Detect which cell encompasses the target text, then output its [X, Y] center coordinate. 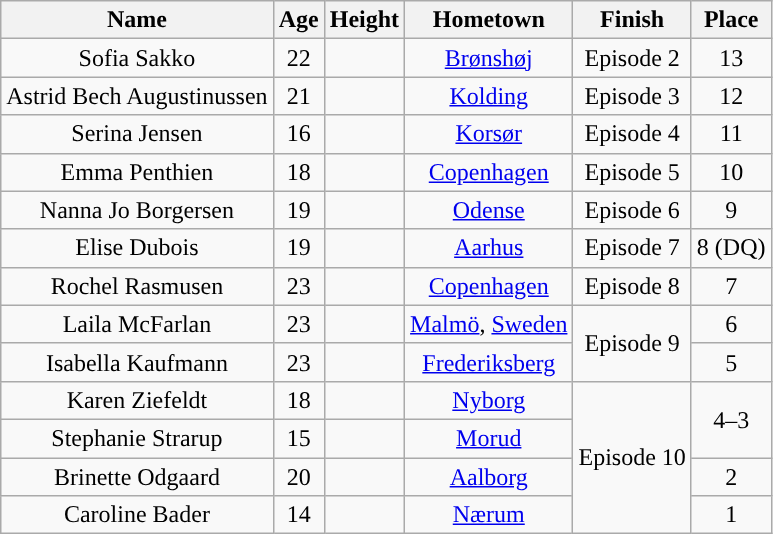
Morud [489, 438]
Odense [489, 210]
Age [298, 20]
Episode 2 [632, 58]
Episode 4 [632, 134]
Caroline Bader [137, 515]
Episode 10 [632, 457]
Episode 7 [632, 248]
Aalborg [489, 477]
Isabella Kaufmann [137, 362]
1 [731, 515]
7 [731, 286]
Sofia Sakko [137, 58]
11 [731, 134]
Nærum [489, 515]
21 [298, 96]
5 [731, 362]
Episode 9 [632, 343]
Hometown [489, 20]
Elise Dubois [137, 248]
Place [731, 20]
Height [364, 20]
Name [137, 20]
Brinette Odgaard [137, 477]
20 [298, 477]
4–3 [731, 419]
Episode 8 [632, 286]
Kolding [489, 96]
15 [298, 438]
Aarhus [489, 248]
Stephanie Strarup [137, 438]
Malmö, Sweden [489, 324]
Brønshøj [489, 58]
6 [731, 324]
Episode 5 [632, 172]
16 [298, 134]
Laila McFarlan [137, 324]
Nyborg [489, 400]
Rochel Rasmusen [137, 286]
Frederiksberg [489, 362]
Nanna Jo Borgersen [137, 210]
14 [298, 515]
Finish [632, 20]
Korsør [489, 134]
13 [731, 58]
9 [731, 210]
Serina Jensen [137, 134]
22 [298, 58]
Astrid Bech Augustinussen [137, 96]
Karen Ziefeldt [137, 400]
12 [731, 96]
Episode 3 [632, 96]
10 [731, 172]
2 [731, 477]
Emma Penthien [137, 172]
Episode 6 [632, 210]
8 (DQ) [731, 248]
